Capture the cell that displays the provided text and extract its [X, Y] central coordinate. 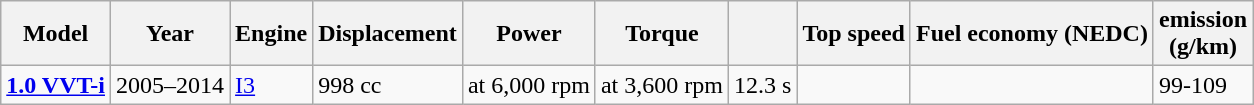
Model [56, 34]
Power [528, 34]
Engine [272, 34]
Year [170, 34]
998 cc [388, 85]
Torque [662, 34]
Fuel economy (NEDC) [1032, 34]
2005–2014 [170, 85]
emission(g/km) [1202, 34]
Top speed [854, 34]
12.3 s [762, 85]
at 6,000 rpm [528, 85]
I3 [272, 85]
at 3,600 rpm [662, 85]
1.0 VVT-i [56, 85]
Displacement [388, 34]
99-109 [1202, 85]
